Provide the [X, Y] coordinate of the cell's center where the given text is located.  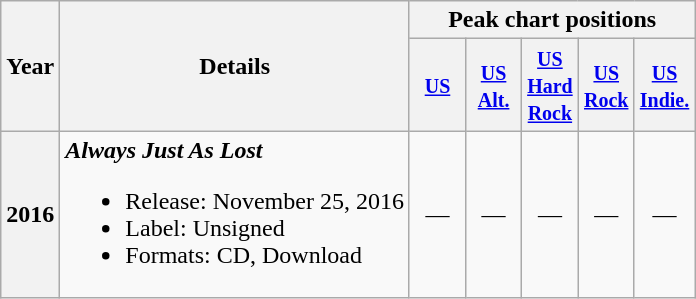
USRock [606, 85]
Year [30, 66]
Details [235, 66]
USAlt. [494, 85]
USHardRock [550, 85]
US [437, 85]
Always Just As LostRelease: November 25, 2016Label: UnsignedFormats: CD, Download [235, 214]
USIndie. [664, 85]
2016 [30, 214]
Peak chart positions [552, 20]
